Return (x, y) of the center of cell containing provided text 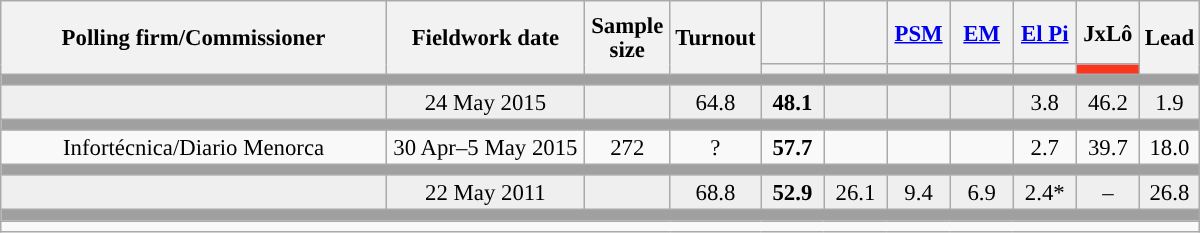
1.9 (1169, 102)
68.8 (716, 194)
26.8 (1169, 194)
JxLô (1108, 32)
18.0 (1169, 148)
Fieldwork date (485, 38)
272 (627, 148)
Lead (1169, 38)
– (1108, 194)
22 May 2011 (485, 194)
48.1 (792, 102)
Polling firm/Commissioner (194, 38)
3.8 (1044, 102)
57.7 (792, 148)
24 May 2015 (485, 102)
Infortécnica/Diario Menorca (194, 148)
9.4 (918, 194)
52.9 (792, 194)
64.8 (716, 102)
30 Apr–5 May 2015 (485, 148)
2.4* (1044, 194)
PSM (918, 32)
2.7 (1044, 148)
6.9 (982, 194)
? (716, 148)
26.1 (856, 194)
El Pi (1044, 32)
EM (982, 32)
Sample size (627, 38)
46.2 (1108, 102)
39.7 (1108, 148)
Turnout (716, 38)
